Output the [X, Y] coordinate of the center of the cell containing the given text.  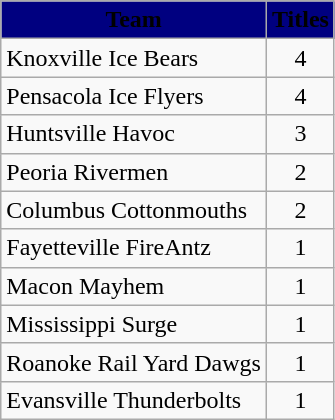
Evansville Thunderbolts [134, 400]
Team [134, 20]
3 [300, 134]
Mississippi Surge [134, 324]
Titles [300, 20]
Knoxville Ice Bears [134, 58]
Fayetteville FireAntz [134, 248]
Huntsville Havoc [134, 134]
Macon Mayhem [134, 286]
Peoria Rivermen [134, 172]
Roanoke Rail Yard Dawgs [134, 362]
Columbus Cottonmouths [134, 210]
Pensacola Ice Flyers [134, 96]
